From the cell containing the given text, extract its center point as [X, Y] coordinate. 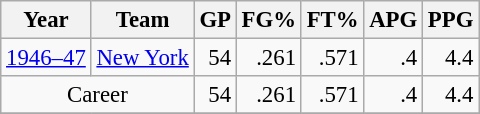
Team [142, 20]
FT% [332, 20]
FG% [268, 20]
APG [394, 20]
Career [98, 95]
New York [142, 58]
GP [215, 20]
PPG [451, 20]
1946–47 [46, 58]
Year [46, 20]
